Locate the cell with the specified text and output its [X, Y] center coordinate. 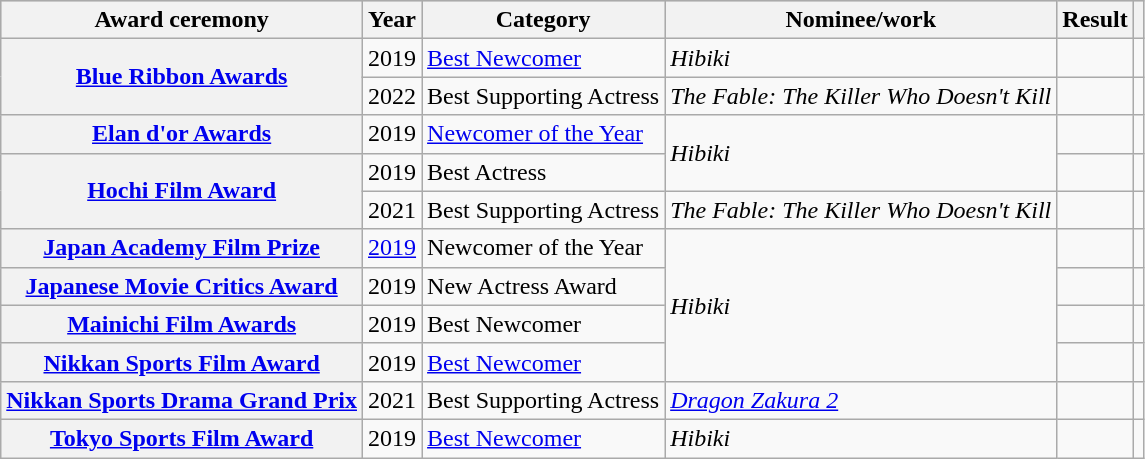
2022 [392, 96]
Japan Academy Film Prize [182, 248]
Elan d'or Awards [182, 134]
Year [392, 20]
Category [544, 20]
Tokyo Sports Film Award [182, 438]
Dragon Zakura 2 [861, 400]
Japanese Movie Critics Award [182, 286]
Mainichi Film Awards [182, 324]
Nikkan Sports Drama Grand Prix [182, 400]
Hochi Film Award [182, 191]
Best Actress [544, 172]
Nominee/work [861, 20]
Result [1095, 20]
Award ceremony [182, 20]
Nikkan Sports Film Award [182, 362]
Blue Ribbon Awards [182, 77]
New Actress Award [544, 286]
